Return (x, y) of the center of cell containing provided text 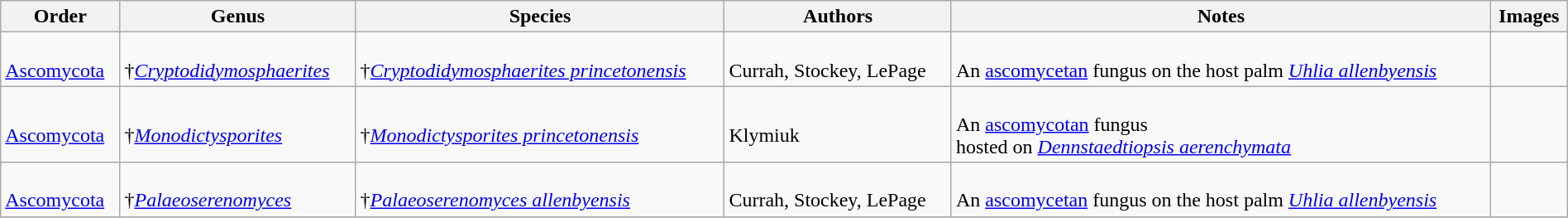
†Monodictysporites princetonensis (540, 124)
Genus (238, 17)
Authors (839, 17)
†Monodictysporites (238, 124)
†Palaeoserenomyces allenbyensis (540, 189)
Species (540, 17)
Order (60, 17)
Notes (1221, 17)
Images (1528, 17)
†Cryptodidymosphaerites (238, 60)
Klymiuk (839, 124)
†Palaeoserenomyces (238, 189)
An ascomycotan fungus hosted on Dennstaedtiopsis aerenchymata (1221, 124)
†Cryptodidymosphaerites princetonensis (540, 60)
